From the cell containing the given text, extract its center point as [x, y] coordinate. 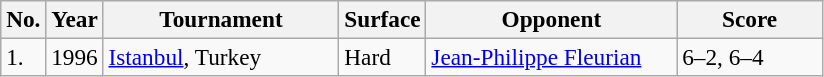
No. [24, 19]
Year [74, 19]
Score [750, 19]
6–2, 6–4 [750, 57]
Surface [382, 19]
Opponent [552, 19]
Tournament [221, 19]
1. [24, 57]
Hard [382, 57]
Jean-Philippe Fleurian [552, 57]
1996 [74, 57]
Istanbul, Turkey [221, 57]
